From the cell containing the given text, extract its center point as [X, Y] coordinate. 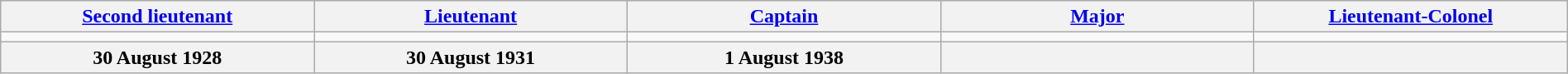
Captain [784, 17]
30 August 1928 [157, 57]
Second lieutenant [157, 17]
Lieutenant-Colonel [1411, 17]
Lieutenant [471, 17]
1 August 1938 [784, 57]
30 August 1931 [471, 57]
Major [1097, 17]
